Find where the given text appears and provide that cell's center as (x, y) coordinate. 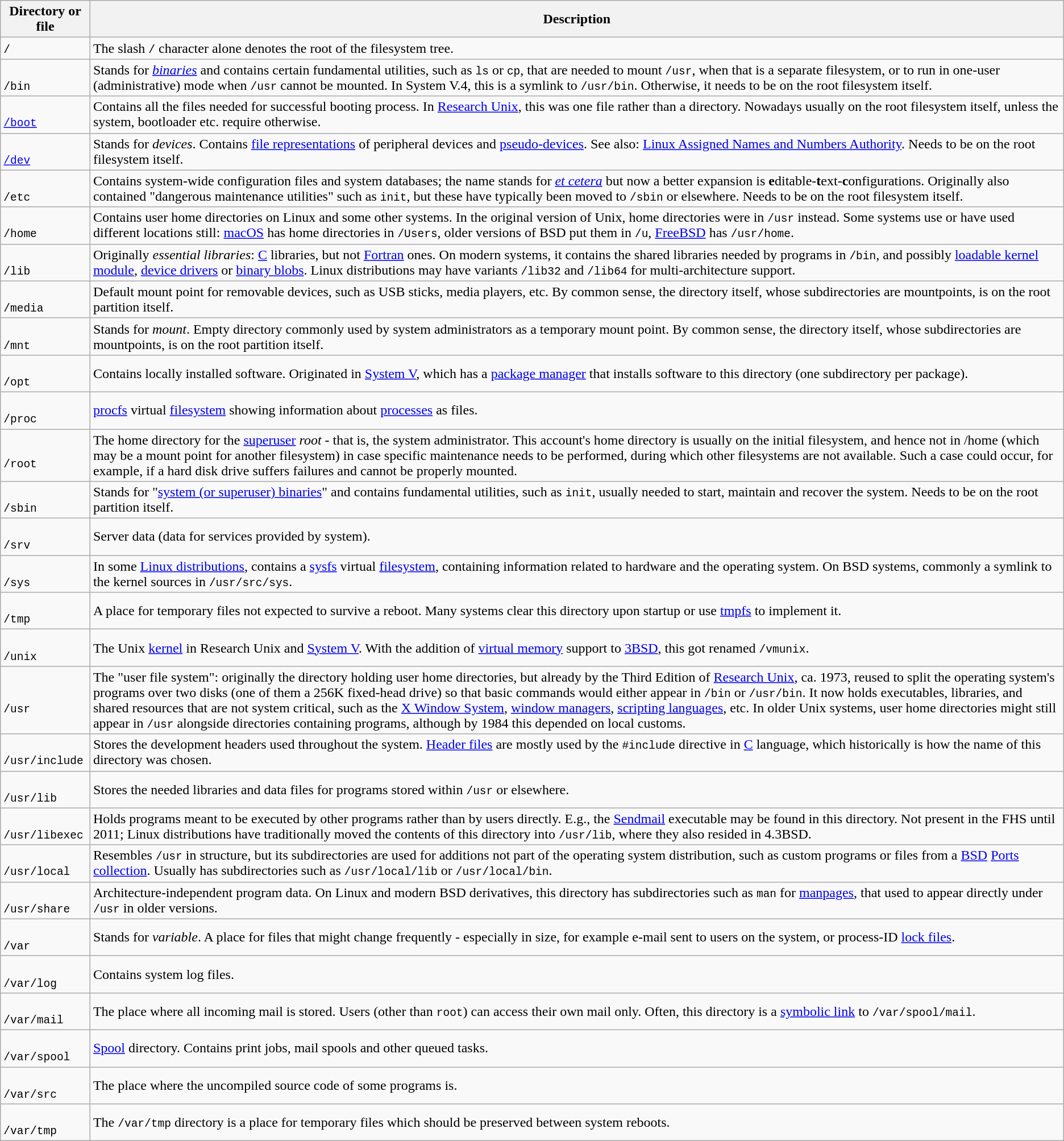
The /var/tmp directory is a place for temporary files which should be preserved between system reboots. (576, 1122)
/var/src (45, 1085)
/opt (45, 373)
Server data (data for services provided by system). (576, 537)
Stores the needed libraries and data files for programs stored within /usr or elsewhere. (576, 789)
/unix (45, 648)
/var/spool (45, 1048)
/var (45, 937)
/usr/share (45, 901)
/dev (45, 151)
/tmp (45, 611)
/var/log (45, 974)
Description (576, 19)
/home (45, 225)
Directory or file (45, 19)
/usr/lib (45, 789)
/var/tmp (45, 1122)
The slash / character alone denotes the root of the filesystem tree. (576, 48)
/var/mail (45, 1011)
/usr/libexec (45, 827)
/usr/local (45, 863)
/usr/include (45, 753)
procfs virtual filesystem showing information about processes as files. (576, 410)
/proc (45, 410)
The place where the uncompiled source code of some programs is. (576, 1085)
Spool directory. Contains print jobs, mail spools and other queued tasks. (576, 1048)
/bin (45, 77)
/mnt (45, 337)
/usr (45, 700)
/srv (45, 537)
/media (45, 299)
A place for temporary files not expected to survive a reboot. Many systems clear this directory upon startup or use tmpfs to implement it. (576, 611)
Contains system log files. (576, 974)
The Unix kernel in Research Unix and System V. With the addition of virtual memory support to 3BSD, this got renamed /vmunix. (576, 648)
/boot (45, 115)
/root (45, 455)
/ (45, 48)
/sys (45, 574)
/sbin (45, 500)
/etc (45, 189)
/lib (45, 263)
